Pinpoint the cell where the given text exists, returning its (X, Y) midpoint coordinate. 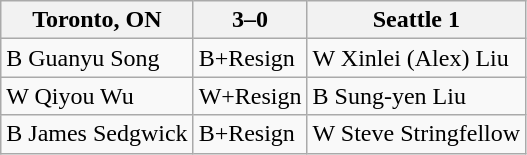
W Xinlei (Alex) Liu (416, 58)
Seattle 1 (416, 20)
W Qiyou Wu (97, 96)
W+Resign (250, 96)
Toronto, ON (97, 20)
B James Sedgwick (97, 134)
B Sung-yen Liu (416, 96)
3–0 (250, 20)
W Steve Stringfellow (416, 134)
B Guanyu Song (97, 58)
